From the cell containing the given text, extract its center point as [X, Y] coordinate. 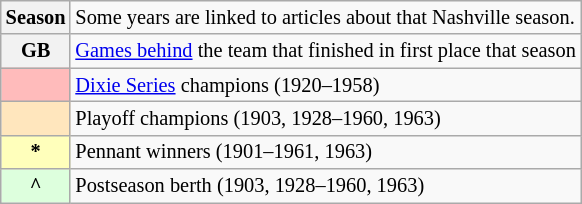
Postseason berth (1903, 1928–1960, 1963) [325, 186]
Pennant winners (1901–1961, 1963) [325, 152]
Dixie Series champions (1920–1958) [325, 85]
Some years are linked to articles about that Nashville season. [325, 17]
Games behind the team that finished in first place that season [325, 51]
Playoff champions (1903, 1928–1960, 1963) [325, 118]
^ [36, 186]
Season [36, 17]
* [36, 152]
GB [36, 51]
